Capture the cell that displays the provided text and extract its [x, y] central coordinate. 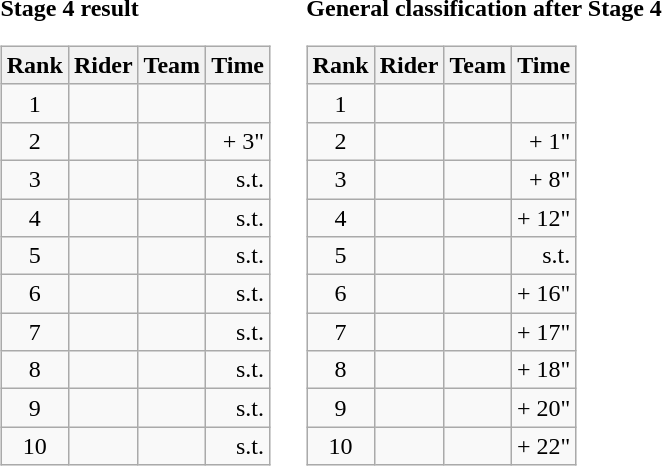
+ 8" [543, 179]
+ 17" [543, 332]
+ 3" [238, 141]
+ 22" [543, 446]
+ 16" [543, 294]
+ 1" [543, 141]
+ 20" [543, 408]
+ 12" [543, 217]
+ 18" [543, 370]
